Capture the cell that displays the provided text and extract its [X, Y] central coordinate. 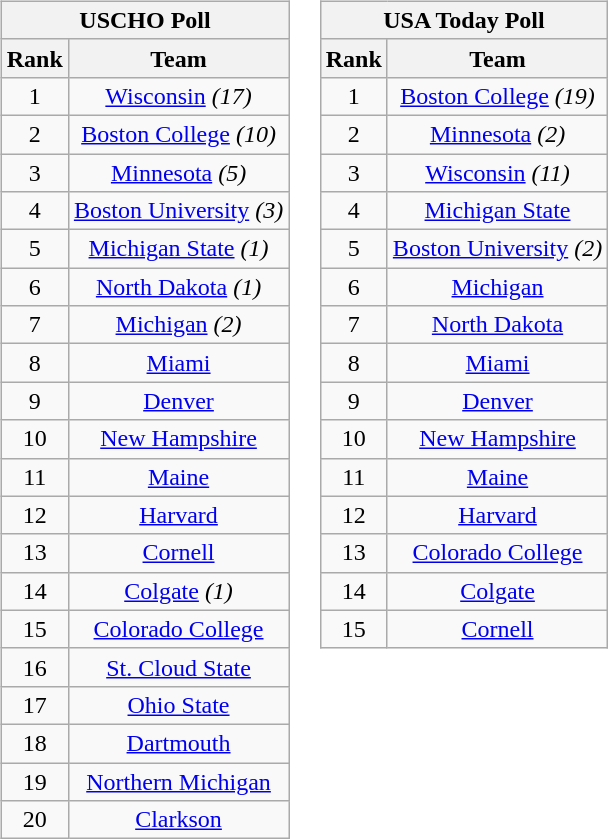
St. Cloud State [178, 667]
Wisconsin (11) [497, 173]
18 [34, 743]
19 [34, 781]
Boston College (10) [178, 134]
North Dakota [497, 325]
16 [34, 667]
Clarkson [178, 820]
USA Today Poll [464, 20]
20 [34, 820]
Dartmouth [178, 743]
Minnesota (2) [497, 134]
Boston College (19) [497, 96]
Michigan State (1) [178, 249]
Minnesota (5) [178, 173]
Michigan (2) [178, 325]
Colgate (1) [178, 591]
Michigan State [497, 211]
Boston University (2) [497, 249]
Ohio State [178, 705]
North Dakota (1) [178, 287]
Colgate [497, 591]
17 [34, 705]
Michigan [497, 287]
Northern Michigan [178, 781]
Wisconsin (17) [178, 96]
USCHO Poll [144, 20]
Boston University (3) [178, 211]
